Return [x, y] of the center of cell containing provided text 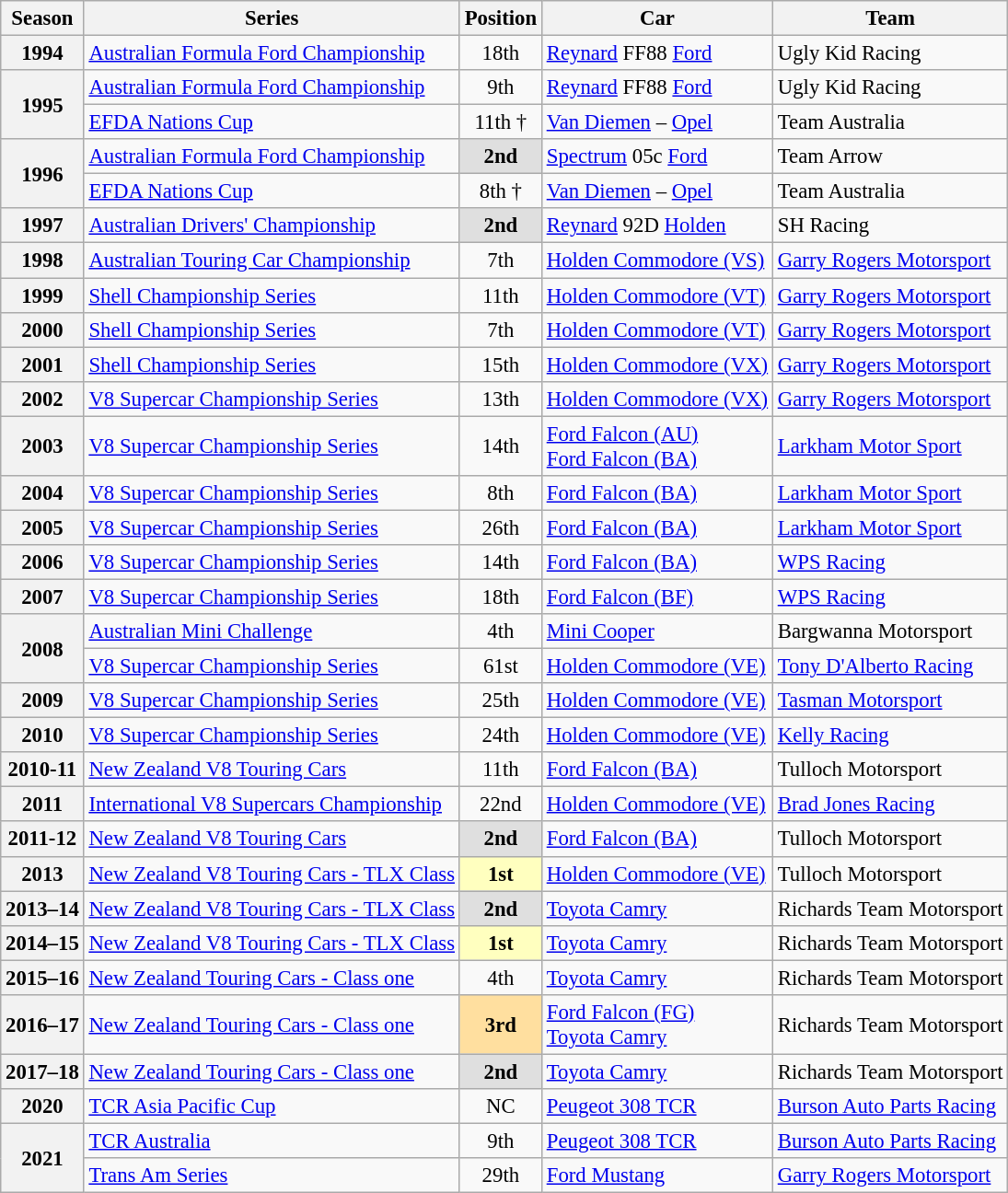
26th [501, 527]
2011 [42, 805]
TCR Asia Pacific Cup [272, 1106]
2000 [42, 330]
1995 [42, 105]
Ford Mustang [657, 1176]
Car [657, 18]
1998 [42, 261]
Tasman Motorsport [889, 701]
2015–16 [42, 978]
2003 [42, 446]
1997 [42, 226]
2005 [42, 527]
61st [501, 666]
22nd [501, 805]
Bargwanna Motorsport [889, 631]
29th [501, 1176]
2002 [42, 399]
2009 [42, 701]
1994 [42, 53]
Ford Falcon (BF) [657, 596]
Mini Cooper [657, 631]
Holden Commodore (VS) [657, 261]
2004 [42, 493]
25th [501, 701]
Spectrum 05c Ford [657, 156]
15th [501, 365]
NC [501, 1106]
Team Arrow [889, 156]
2013–14 [42, 909]
SH Racing [889, 226]
3rd [501, 1025]
Ford Falcon (FG)Toyota Camry [657, 1025]
24th [501, 735]
2010 [42, 735]
Team [889, 18]
Ford Falcon (AU)Ford Falcon (BA) [657, 446]
Series [272, 18]
1996 [42, 173]
2007 [42, 596]
2010-11 [42, 770]
Brad Jones Racing [889, 805]
8th † [501, 191]
2021 [42, 1158]
Kelly Racing [889, 735]
Reynard 92D Holden [657, 226]
TCR Australia [272, 1141]
2001 [42, 365]
International V8 Supercars Championship [272, 805]
2006 [42, 562]
8th [501, 493]
Trans Am Series [272, 1176]
2014–15 [42, 943]
Australian Touring Car Championship [272, 261]
Season [42, 18]
2016–17 [42, 1025]
11th † [501, 122]
Australian Drivers' Championship [272, 226]
13th [501, 399]
2008 [42, 648]
1999 [42, 295]
Australian Mini Challenge [272, 631]
2013 [42, 874]
2011-12 [42, 840]
Tony D'Alberto Racing [889, 666]
2020 [42, 1106]
2017–18 [42, 1071]
Position [501, 18]
